Search for the cell housing the specified text and yield its [x, y] center coordinate. 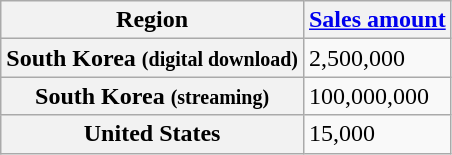
South Korea (streaming) [152, 96]
2,500,000 [377, 58]
100,000,000 [377, 96]
Region [152, 20]
15,000 [377, 134]
Sales amount [377, 20]
South Korea (digital download) [152, 58]
United States [152, 134]
